Extract the [X, Y] coordinate from the center of the cell holding the provided text.  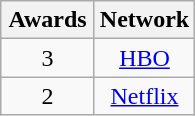
HBO [144, 58]
Network [144, 20]
Awards [48, 20]
2 [48, 96]
3 [48, 58]
Netflix [144, 96]
